Provide the [X, Y] coordinate of the cell's center where the given text is located.  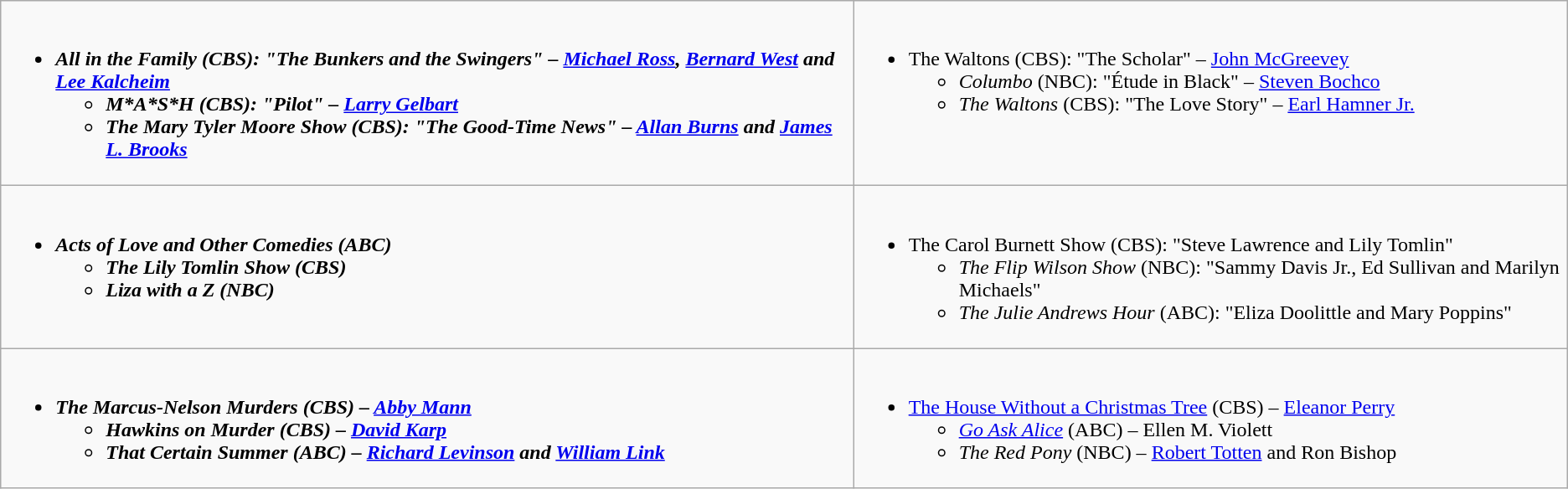
The House Without a Christmas Tree (CBS) – Eleanor PerryGo Ask Alice (ABC) – Ellen M. ViolettThe Red Pony (NBC) – Robert Totten and Ron Bishop [1210, 419]
Acts of Love and Other Comedies (ABC)The Lily Tomlin Show (CBS)Liza with a Z (NBC) [427, 267]
The Marcus-Nelson Murders (CBS) – Abby MannHawkins on Murder (CBS) – David KarpThat Certain Summer (ABC) – Richard Levinson and William Link [427, 419]
The Waltons (CBS): "The Scholar" – John McGreeveyColumbo (NBC): "Étude in Black" – Steven BochcoThe Waltons (CBS): "The Love Story" – Earl Hamner Jr. [1210, 94]
